From the cell containing the given text, extract its center point as (X, Y) coordinate. 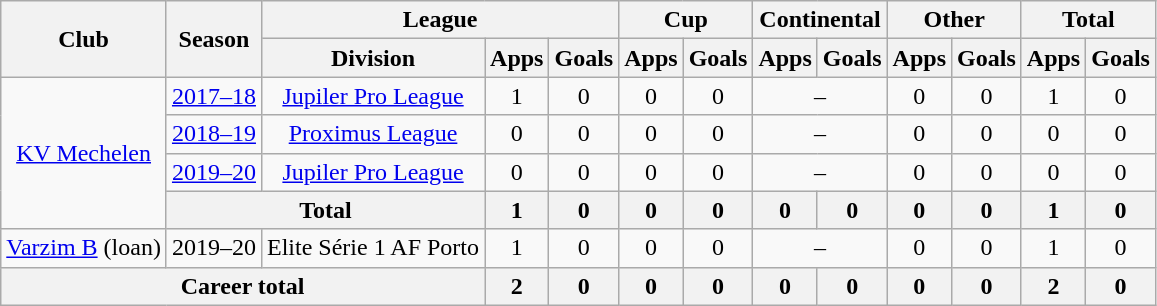
KV Mechelen (84, 153)
Varzim B (loan) (84, 248)
Cup (686, 20)
Proximus League (372, 134)
2017–18 (214, 96)
Season (214, 39)
Career total (243, 286)
Continental (820, 20)
Other (954, 20)
Club (84, 39)
2018–19 (214, 134)
Elite Série 1 AF Porto (372, 248)
Division (372, 58)
League (440, 20)
